Pinpoint the cell where the given text exists, returning its [x, y] midpoint coordinate. 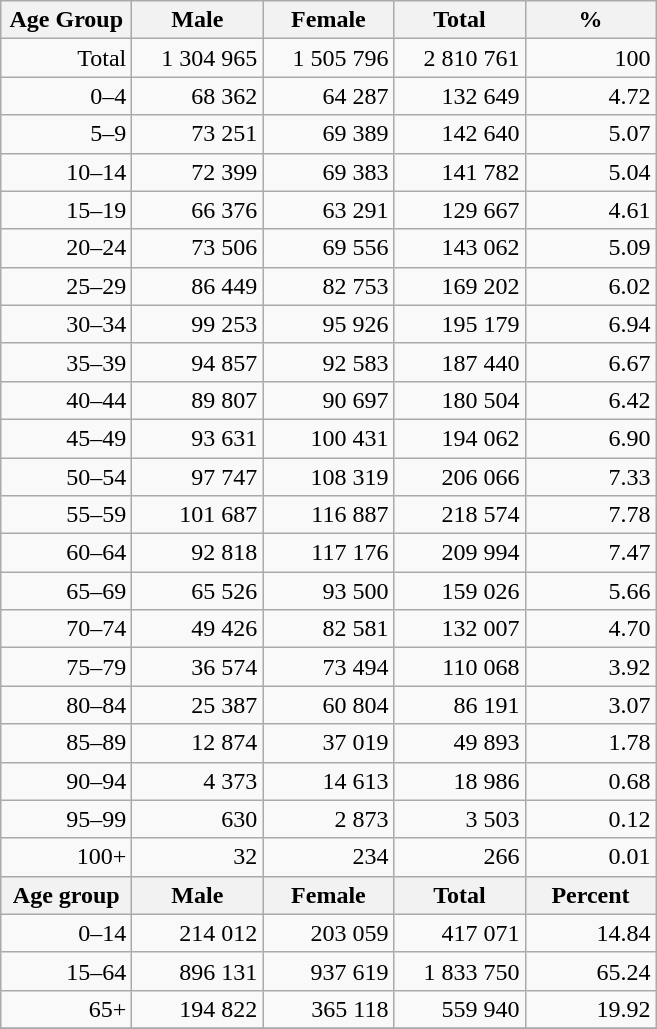
2 873 [328, 819]
65–69 [66, 591]
99 253 [198, 324]
18 986 [460, 781]
117 176 [328, 553]
0–14 [66, 933]
82 753 [328, 286]
89 807 [198, 400]
110 068 [460, 667]
25 387 [198, 705]
32 [198, 857]
66 376 [198, 210]
1.78 [590, 743]
92 583 [328, 362]
73 506 [198, 248]
93 500 [328, 591]
194 062 [460, 438]
50–54 [66, 477]
4.72 [590, 96]
60–64 [66, 553]
69 389 [328, 134]
15–19 [66, 210]
129 667 [460, 210]
0.01 [590, 857]
630 [198, 819]
68 362 [198, 96]
45–49 [66, 438]
65 526 [198, 591]
100+ [66, 857]
80–84 [66, 705]
141 782 [460, 172]
132 007 [460, 629]
25–29 [66, 286]
65+ [66, 1009]
5.09 [590, 248]
19.92 [590, 1009]
40–44 [66, 400]
5.07 [590, 134]
4 373 [198, 781]
Age Group [66, 20]
64 287 [328, 96]
10–14 [66, 172]
3 503 [460, 819]
14.84 [590, 933]
7.78 [590, 515]
5–9 [66, 134]
55–59 [66, 515]
2 810 761 [460, 58]
116 887 [328, 515]
195 179 [460, 324]
95 926 [328, 324]
194 822 [198, 1009]
73 251 [198, 134]
234 [328, 857]
90 697 [328, 400]
37 019 [328, 743]
Age group [66, 895]
6.90 [590, 438]
209 994 [460, 553]
206 066 [460, 477]
86 191 [460, 705]
214 012 [198, 933]
0.68 [590, 781]
4.70 [590, 629]
7.47 [590, 553]
90–94 [66, 781]
14 613 [328, 781]
97 747 [198, 477]
49 893 [460, 743]
36 574 [198, 667]
159 026 [460, 591]
35–39 [66, 362]
6.42 [590, 400]
12 874 [198, 743]
7.33 [590, 477]
218 574 [460, 515]
142 640 [460, 134]
5.04 [590, 172]
95–99 [66, 819]
86 449 [198, 286]
101 687 [198, 515]
15–64 [66, 971]
266 [460, 857]
20–24 [66, 248]
6.94 [590, 324]
92 818 [198, 553]
1 505 796 [328, 58]
180 504 [460, 400]
6.02 [590, 286]
937 619 [328, 971]
108 319 [328, 477]
73 494 [328, 667]
1 833 750 [460, 971]
559 940 [460, 1009]
72 399 [198, 172]
0–4 [66, 96]
132 649 [460, 96]
Percent [590, 895]
5.66 [590, 591]
0.12 [590, 819]
417 071 [460, 933]
30–34 [66, 324]
3.07 [590, 705]
1 304 965 [198, 58]
69 556 [328, 248]
63 291 [328, 210]
93 631 [198, 438]
60 804 [328, 705]
6.67 [590, 362]
82 581 [328, 629]
% [590, 20]
94 857 [198, 362]
69 383 [328, 172]
75–79 [66, 667]
70–74 [66, 629]
365 118 [328, 1009]
187 440 [460, 362]
143 062 [460, 248]
49 426 [198, 629]
3.92 [590, 667]
169 202 [460, 286]
896 131 [198, 971]
85–89 [66, 743]
100 431 [328, 438]
203 059 [328, 933]
100 [590, 58]
4.61 [590, 210]
65.24 [590, 971]
